Identify which cell holds the provided text, then report its (x, y) central coordinate. 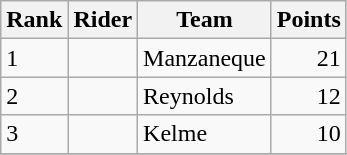
3 (34, 134)
2 (34, 96)
1 (34, 58)
Rider (103, 20)
Reynolds (205, 96)
10 (308, 134)
Manzaneque (205, 58)
Rank (34, 20)
12 (308, 96)
Points (308, 20)
Kelme (205, 134)
Team (205, 20)
21 (308, 58)
